Extract the (x, y) coordinate from the center of the cell holding the provided text.  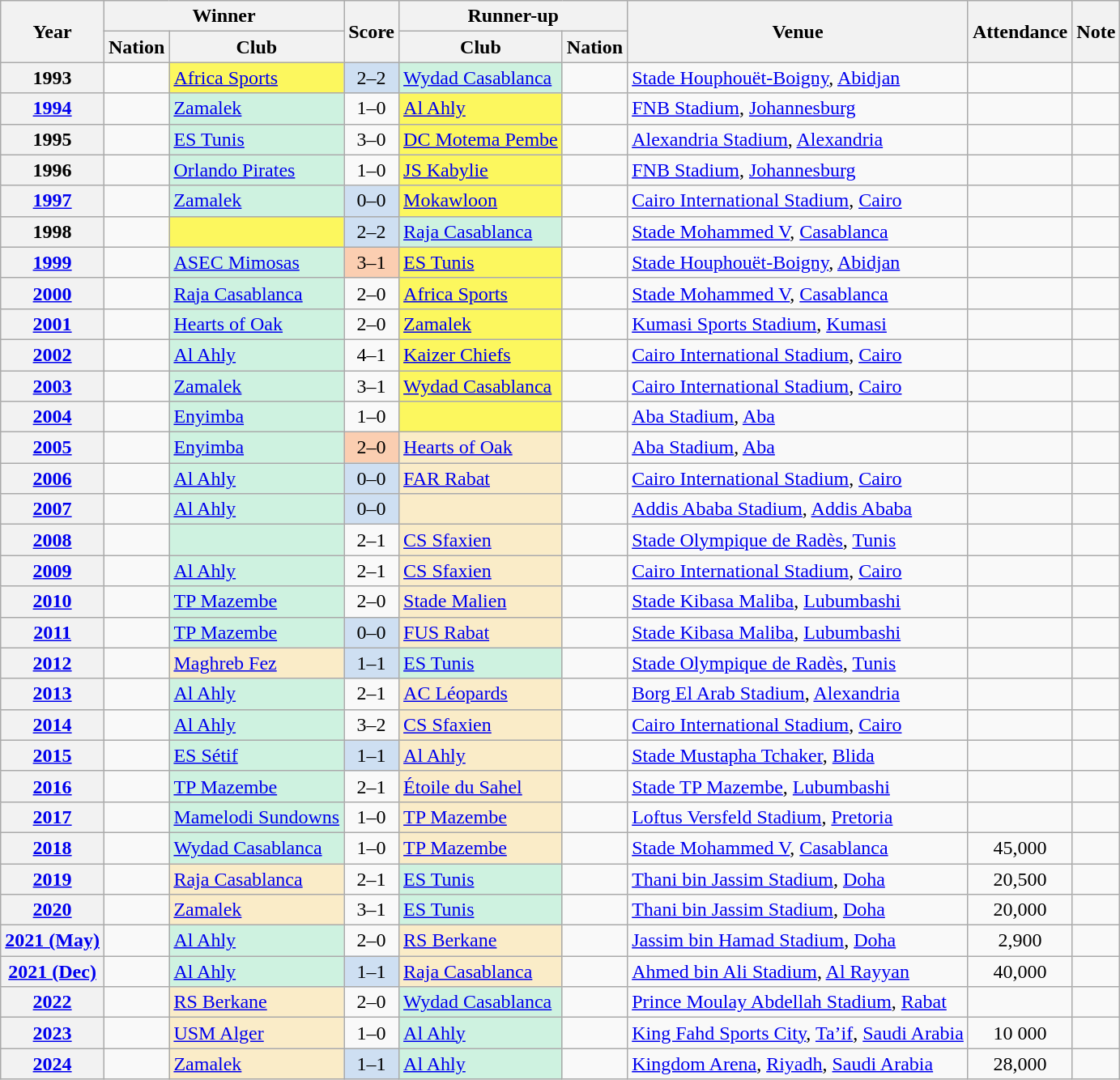
3–2 (372, 725)
2014 (53, 725)
2020 (53, 910)
DC Motema Pembe (481, 139)
2000 (53, 293)
28,000 (1020, 1064)
1996 (53, 170)
Kumasi Sports Stadium, Kumasi (798, 324)
1993 (53, 78)
Winner (224, 16)
Jassim bin Hamad Stadium, Doha (798, 941)
USM Alger (257, 1033)
2023 (53, 1033)
1997 (53, 201)
King Fahd Sports City, Ta’if, Saudi Arabia (798, 1033)
Stade Malien (481, 602)
Attendance (1020, 32)
10 000 (1020, 1033)
Loftus Versfeld Stadium, Pretoria (798, 817)
Étoile du Sahel (481, 786)
2006 (53, 478)
40,000 (1020, 972)
1994 (53, 108)
Runner-up (513, 16)
JS Kabylie (481, 170)
Orlando Pirates (257, 170)
4–1 (372, 355)
20,500 (1020, 878)
2009 (53, 571)
Year (53, 32)
20,000 (1020, 910)
2024 (53, 1064)
Stade TP Mazembe, Lubumbashi (798, 786)
1995 (53, 139)
2013 (53, 694)
2021 (Dec) (53, 972)
AC Léopards (481, 694)
2002 (53, 355)
2005 (53, 448)
Addis Ababa Stadium, Addis Ababa (798, 509)
2004 (53, 417)
2001 (53, 324)
2015 (53, 755)
2018 (53, 848)
3–0 (372, 139)
Kingdom Arena, Riyadh, Saudi Arabia (798, 1064)
2012 (53, 663)
2022 (53, 1002)
Maghreb Fez (257, 663)
2019 (53, 878)
2016 (53, 786)
2,900 (1020, 941)
Borg El Arab Stadium, Alexandria (798, 694)
Mokawloon (481, 201)
2021 (May) (53, 941)
Mamelodi Sundowns (257, 817)
Stade Mustapha Tchaker, Blida (798, 755)
Kaizer Chiefs (481, 355)
ASEC Mimosas (257, 262)
45,000 (1020, 848)
Note (1097, 32)
Prince Moulay Abdellah Stadium, Rabat (798, 1002)
Alexandria Stadium, Alexandria (798, 139)
2017 (53, 817)
FAR Rabat (481, 478)
Venue (798, 32)
2007 (53, 509)
2010 (53, 602)
Score (372, 32)
1998 (53, 232)
2008 (53, 540)
2011 (53, 632)
Ahmed bin Ali Stadium, Al Rayyan (798, 972)
2003 (53, 386)
ES Sétif (257, 755)
1999 (53, 262)
FUS Rabat (481, 632)
